Identify which cell holds the provided text, then report its (x, y) central coordinate. 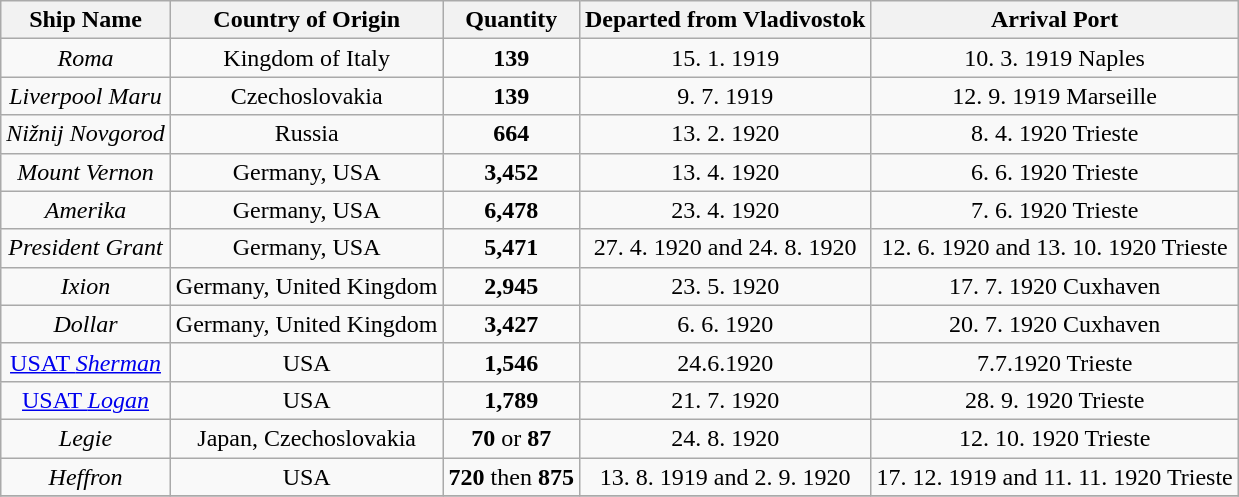
720 then 875 (511, 477)
10. 3. 1919 Naples (1054, 58)
8. 4. 1920 Trieste (1054, 134)
Dollar (86, 324)
USAT Sherman (86, 362)
7. 6. 1920 Trieste (1054, 210)
Czechoslovakia (306, 96)
6,478 (511, 210)
Ship Name (86, 20)
3,452 (511, 172)
664 (511, 134)
28. 9. 1920 Trieste (1054, 400)
Liverpool Maru (86, 96)
Departed from Vladivostok (725, 20)
2,945 (511, 286)
12. 9. 1919 Marseille (1054, 96)
9. 7. 1919 (725, 96)
7.7.1920 Trieste (1054, 362)
24.6.1920 (725, 362)
15. 1. 1919 (725, 58)
3,427 (511, 324)
13. 8. 1919 and 2. 9. 1920 (725, 477)
Nižnij Novgorod (86, 134)
1,546 (511, 362)
Country of Origin (306, 20)
Japan, Czechoslovakia (306, 438)
Roma (86, 58)
Legie (86, 438)
Russia (306, 134)
5,471 (511, 248)
6. 6. 1920 (725, 324)
17. 12. 1919 and 11. 11. 1920 Trieste (1054, 477)
13. 4. 1920 (725, 172)
12. 10. 1920 Trieste (1054, 438)
20. 7. 1920 Cuxhaven (1054, 324)
Amerika (86, 210)
23. 5. 1920 (725, 286)
27. 4. 1920 and 24. 8. 1920 (725, 248)
23. 4. 1920 (725, 210)
24. 8. 1920 (725, 438)
Arrival Port (1054, 20)
USAT Logan (86, 400)
70 or 87 (511, 438)
President Grant (86, 248)
17. 7. 1920 Cuxhaven (1054, 286)
Heffron (86, 477)
13. 2. 1920 (725, 134)
21. 7. 1920 (725, 400)
Ixion (86, 286)
12. 6. 1920 and 13. 10. 1920 Trieste (1054, 248)
1,789 (511, 400)
Kingdom of Italy (306, 58)
Mount Vernon (86, 172)
Quantity (511, 20)
6. 6. 1920 Trieste (1054, 172)
